For the text-containing cell, return its midpoint in (x, y) coordinate format. 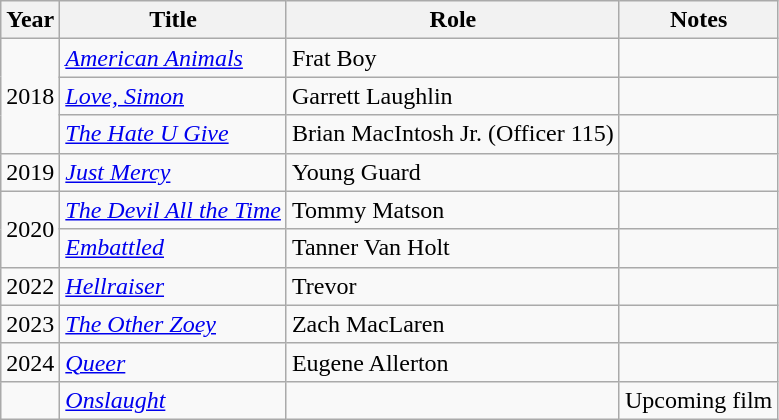
Zach MacLaren (452, 324)
2020 (30, 229)
Garrett Laughlin (452, 96)
Just Mercy (174, 172)
Frat Boy (452, 58)
2018 (30, 96)
2019 (30, 172)
Onslaught (174, 400)
2023 (30, 324)
Upcoming film (698, 400)
The Devil All the Time (174, 210)
2024 (30, 362)
Eugene Allerton (452, 362)
Notes (698, 20)
The Other Zoey (174, 324)
Hellraiser (174, 286)
Love, Simon (174, 96)
American Animals (174, 58)
Tanner Van Holt (452, 248)
Tommy Matson (452, 210)
Queer (174, 362)
Role (452, 20)
The Hate U Give (174, 134)
2022 (30, 286)
Brian MacIntosh Jr. (Officer 115) (452, 134)
Trevor (452, 286)
Year (30, 20)
Title (174, 20)
Embattled (174, 248)
Young Guard (452, 172)
